Identify which cell holds the provided text, then report its (X, Y) central coordinate. 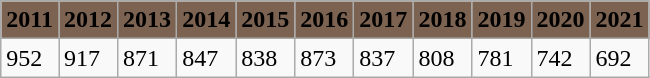
837 (384, 58)
838 (266, 58)
781 (502, 58)
2021 (620, 20)
2013 (148, 20)
2011 (30, 20)
2015 (266, 20)
2016 (324, 20)
742 (560, 58)
847 (206, 58)
2012 (88, 20)
2020 (560, 20)
2014 (206, 20)
917 (88, 58)
873 (324, 58)
808 (442, 58)
2019 (502, 20)
952 (30, 58)
871 (148, 58)
2017 (384, 20)
2018 (442, 20)
692 (620, 58)
